Output the (x, y) coordinate of the center of the cell containing the given text.  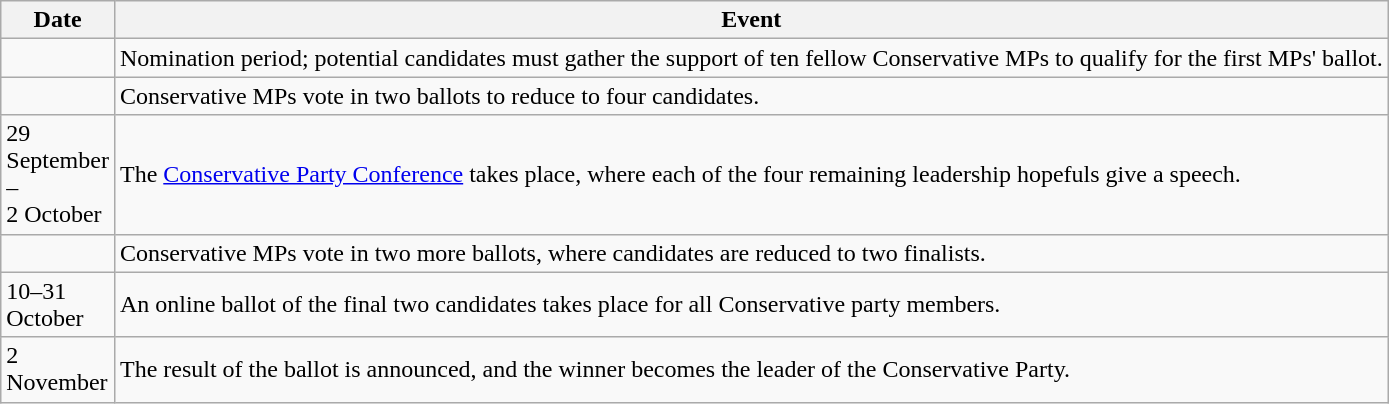
Date (58, 20)
An online ballot of the final two candidates takes place for all Conservative party members. (751, 304)
Event (751, 20)
Conservative MPs vote in two ballots to reduce to four candidates. (751, 96)
10–31 October (58, 304)
The Conservative Party Conference takes place, where each of the four remaining leadership hopefuls give a speech. (751, 174)
29 September – 2 October (58, 174)
Conservative MPs vote in two more ballots, where candidates are reduced to two finalists. (751, 253)
Nomination period; potential candidates must gather the support of ten fellow Conservative MPs to qualify for the first MPs' ballot. (751, 58)
The result of the ballot is announced, and the winner becomes the leader of the Conservative Party. (751, 370)
2 November (58, 370)
